Locate the cell with the specified text and output its [X, Y] center coordinate. 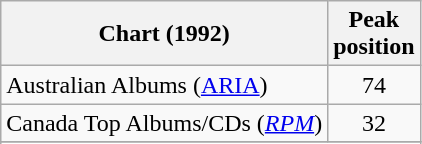
32 [374, 123]
74 [374, 85]
Australian Albums (ARIA) [164, 85]
Chart (1992) [164, 34]
Canada Top Albums/CDs (RPM) [164, 123]
Peakposition [374, 34]
